Detect which cell encompasses the target text, then output its [x, y] center coordinate. 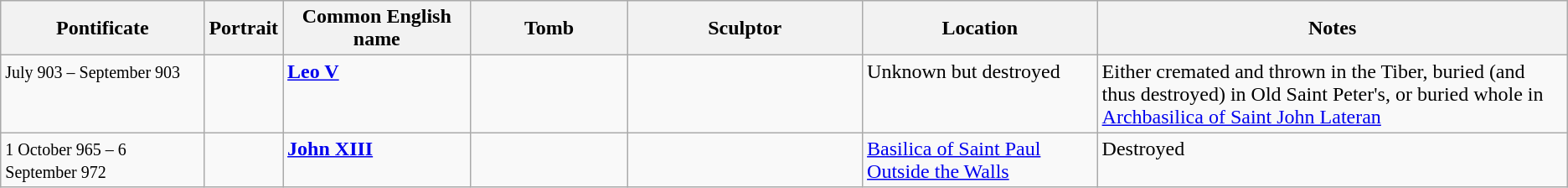
Destroyed [1332, 159]
Basilica of Saint Paul Outside the Walls [980, 159]
Notes [1332, 29]
John XIII [377, 159]
1 October 965 – 6 September 972 [102, 159]
Location [980, 29]
Portrait [244, 29]
Leo V [377, 94]
Sculptor [745, 29]
Tomb [549, 29]
Common English name [377, 29]
July 903 – September 903 [102, 94]
Either cremated and thrown in the Tiber, buried (and thus destroyed) in Old Saint Peter's, or buried whole in Archbasilica of Saint John Lateran [1332, 94]
Pontificate [102, 29]
Unknown but destroyed [980, 94]
